Pinpoint the cell where the given text exists, returning its [x, y] midpoint coordinate. 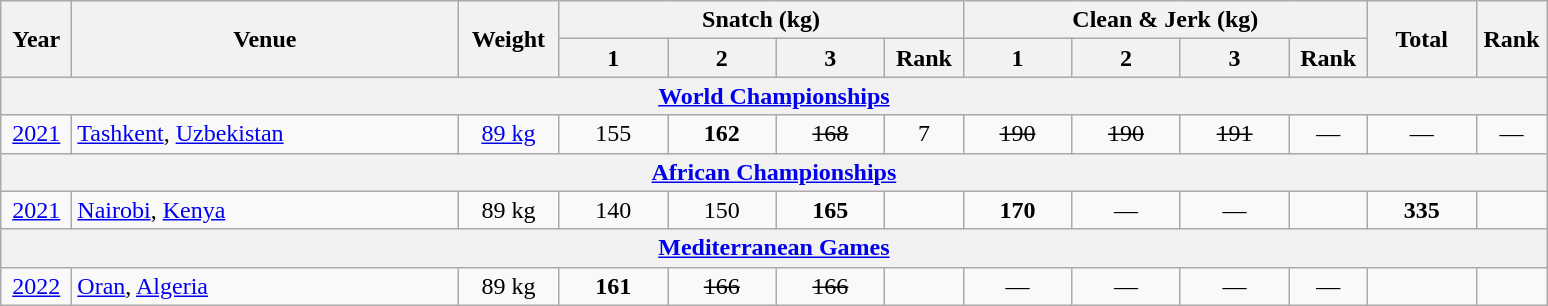
155 [614, 134]
Snatch (kg) [761, 20]
7 [924, 134]
Mediterranean Games [774, 248]
2022 [36, 286]
Oran, Algeria [265, 286]
Weight [508, 39]
Year [36, 39]
Tashkent, Uzbekistan [265, 134]
140 [614, 210]
170 [1018, 210]
Venue [265, 39]
165 [830, 210]
162 [722, 134]
Nairobi, Kenya [265, 210]
191 [1234, 134]
Total [1422, 39]
Clean & Jerk (kg) [1165, 20]
161 [614, 286]
335 [1422, 210]
168 [830, 134]
150 [722, 210]
World Championships [774, 96]
African Championships [774, 172]
